Detect which cell encompasses the target text, then output its [x, y] center coordinate. 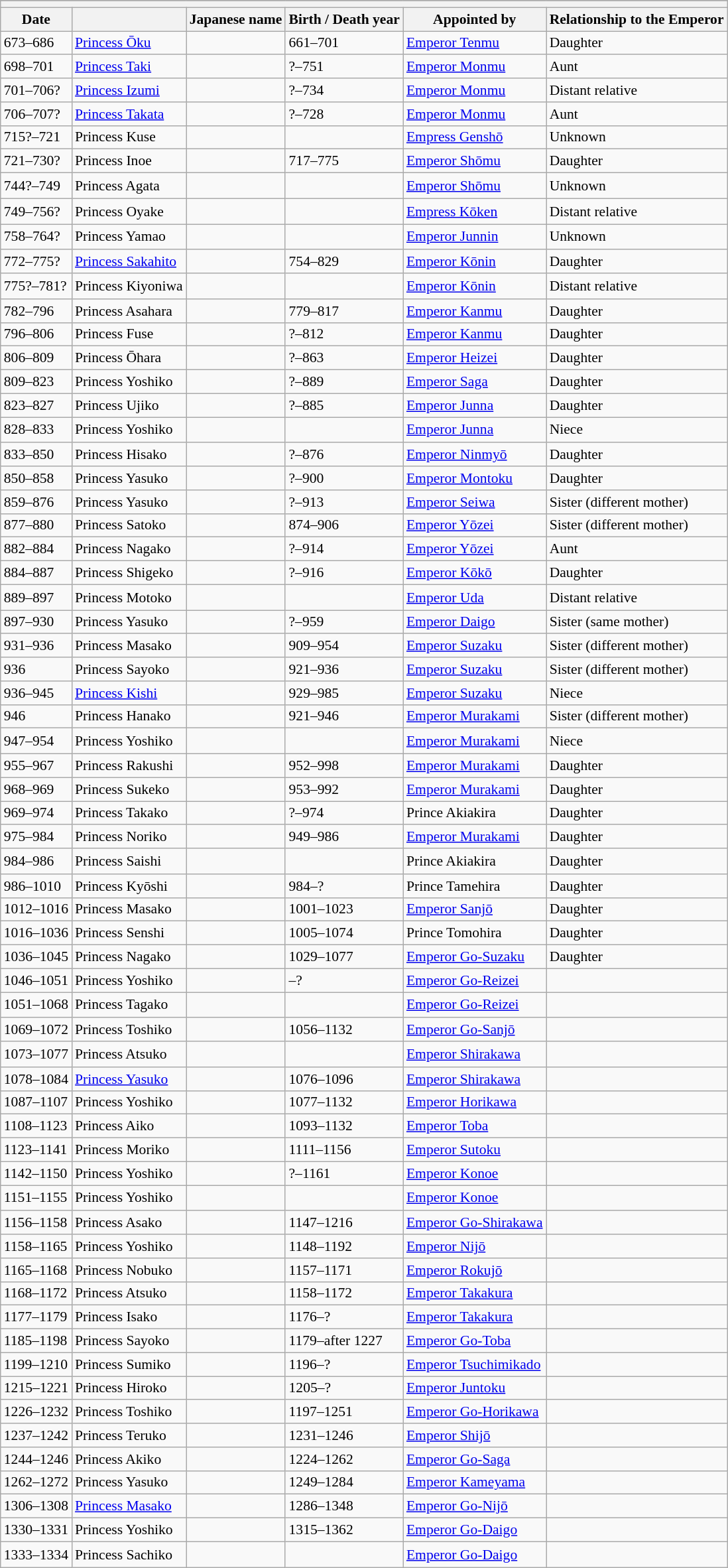
986–1010 [36, 886]
Birth / Death year [343, 19]
754–829 [343, 262]
Princess Nobuko [129, 1270]
Princess Kiyoniwa [129, 287]
Emperor Go-Sanjō [475, 1030]
Empress Kōken [475, 211]
Appointed by [475, 19]
1056–1132 [343, 1030]
889–897 [36, 597]
Emperor Saga [475, 382]
Princess Yamao [129, 237]
897–930 [36, 622]
–? [343, 980]
953–992 [343, 789]
Date [36, 19]
Princess Agata [129, 186]
?–734 [343, 90]
921–946 [343, 716]
850–858 [36, 478]
1123–1141 [36, 1150]
Princess Moriko [129, 1150]
Emperor Go-Nijō [475, 1506]
859–876 [36, 502]
Princess Tagako [129, 1006]
Princess Isako [129, 1317]
1069–1072 [36, 1030]
Princess Sakahito [129, 262]
706–707? [36, 114]
Emperor Tsuchimikado [475, 1364]
955–967 [36, 766]
828–833 [36, 430]
772–775? [36, 262]
823–827 [36, 405]
1205–? [343, 1388]
1185–1198 [36, 1341]
Princess Asako [129, 1223]
1249–1284 [343, 1482]
Princess Kyōshi [129, 886]
1179–after 1227 [343, 1341]
Emperor Seiwa [475, 502]
975–984 [36, 837]
1244–1246 [36, 1459]
Princess Oyake [129, 211]
1073–1077 [36, 1055]
Emperor Uda [475, 597]
?–876 [343, 455]
Empress Genshō [475, 137]
1148–1192 [343, 1246]
Emperor Toba [475, 1126]
Princess Ujiko [129, 405]
Princess Sukeko [129, 789]
?–959 [343, 622]
882–884 [36, 549]
?–751 [343, 67]
1111–1156 [343, 1150]
884–887 [36, 573]
1036–1045 [36, 957]
744?–749 [36, 186]
969–974 [36, 813]
1051–1068 [36, 1006]
717–775 [343, 161]
Princess Inoe [129, 161]
874–906 [343, 525]
Japanese name [236, 19]
1151–1155 [36, 1198]
1147–1216 [343, 1223]
921–936 [343, 669]
Emperor Tenmu [475, 43]
Princess Motoko [129, 597]
1001–1023 [343, 909]
Prince Tomohira [475, 933]
Princess Ōhara [129, 358]
1330–1331 [36, 1530]
1315–1362 [343, 1530]
Emperor Kōkō [475, 573]
1196–? [343, 1364]
Emperor Kameyama [475, 1482]
1333–1334 [36, 1555]
968–969 [36, 789]
?–889 [343, 382]
Princess Aiko [129, 1126]
Relationship to the Emperor [637, 19]
715?–721 [36, 137]
909–954 [343, 646]
673–686 [36, 43]
1231–1246 [343, 1435]
1029–1077 [343, 957]
Princess Noriko [129, 837]
Emperor Daigo [475, 622]
952–998 [343, 766]
1197–1251 [343, 1412]
Emperor Heizei [475, 358]
1005–1074 [343, 933]
931–936 [36, 646]
Princess Takata [129, 114]
1176–? [343, 1317]
Emperor Go-Horikawa [475, 1412]
806–809 [36, 358]
1087–1107 [36, 1102]
Princess Senshi [129, 933]
1165–1168 [36, 1270]
779–817 [343, 311]
984–986 [36, 861]
Princess Kuse [129, 137]
?–885 [343, 405]
Princess Sumiko [129, 1364]
Princess Takako [129, 813]
Princess Hanako [129, 716]
Prince Tamehira [475, 886]
?–916 [343, 573]
Emperor Horikawa [475, 1102]
Emperor Shijō [475, 1435]
Princess Hiroko [129, 1388]
1306–1308 [36, 1506]
?–812 [343, 334]
Emperor Montoku [475, 478]
?–914 [343, 549]
796–806 [36, 334]
Princess Hisako [129, 455]
984–? [343, 886]
Emperor Sutoku [475, 1150]
?–1161 [343, 1173]
1158–1165 [36, 1246]
936–945 [36, 693]
701–706? [36, 90]
Princess Shigeko [129, 573]
1093–1132 [343, 1126]
?–728 [343, 114]
1142–1150 [36, 1173]
1078–1084 [36, 1079]
1077–1132 [343, 1102]
Emperor Junnin [475, 237]
Emperor Go-Suzaku [475, 957]
877–880 [36, 525]
1168–1172 [36, 1293]
?–974 [343, 813]
Sister (same mother) [637, 622]
1237–1242 [36, 1435]
1076–1096 [343, 1079]
949–986 [343, 837]
1226–1232 [36, 1412]
Princess Sachiko [129, 1555]
947–954 [36, 742]
661–701 [343, 43]
1224–1262 [343, 1459]
Princess Saishi [129, 861]
1215–1221 [36, 1388]
1046–1051 [36, 980]
Princess Ōku [129, 43]
833–850 [36, 455]
809–823 [36, 382]
698–701 [36, 67]
1012–1016 [36, 909]
721–730? [36, 161]
1158–1172 [343, 1293]
782–796 [36, 311]
Emperor Go-Saga [475, 1459]
Princess Taki [129, 67]
929–985 [343, 693]
Princess Rakushi [129, 766]
Emperor Go-Shirakawa [475, 1223]
Princess Izumi [129, 90]
936 [36, 669]
1016–1036 [36, 933]
749–756? [36, 211]
Princess Teruko [129, 1435]
?–863 [343, 358]
?–900 [343, 478]
Princess Kishi [129, 693]
Emperor Ninmyō [475, 455]
Emperor Sanjō [475, 909]
1286–1348 [343, 1506]
946 [36, 716]
758–764? [36, 237]
Emperor Nijō [475, 1246]
1157–1171 [343, 1270]
1199–1210 [36, 1364]
1262–1272 [36, 1482]
Emperor Juntoku [475, 1388]
Princess Asahara [129, 311]
1108–1123 [36, 1126]
?–913 [343, 502]
Princess Satoko [129, 525]
Emperor Go-Toba [475, 1341]
Emperor Rokujō [475, 1270]
775?–781? [36, 287]
1177–1179 [36, 1317]
Princess Fuse [129, 334]
Princess Akiko [129, 1459]
1156–1158 [36, 1223]
